Find where the given text appears and provide that cell's center as (X, Y) coordinate. 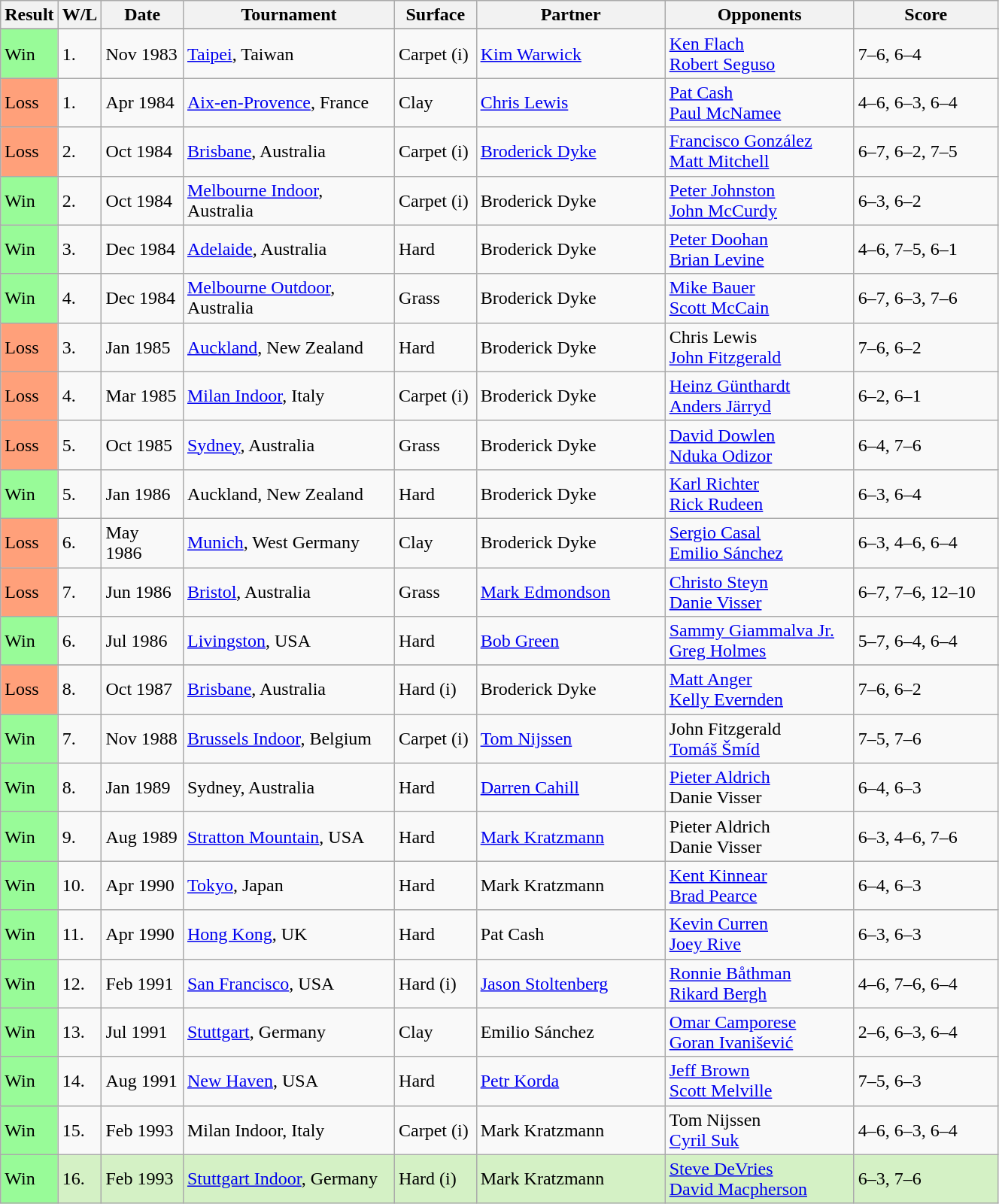
San Francisco, USA (289, 984)
4–6, 7–6, 6–4 (925, 984)
Stuttgart Indoor, Germany (289, 1179)
10. (80, 886)
12. (80, 984)
6–3, 4–6, 6–4 (925, 543)
Omar Camporese Goran Ivanišević (760, 1032)
Kim Warwick (570, 54)
Pat Cash Paul McNamee (760, 102)
Date (143, 15)
Nov 1983 (143, 54)
Stratton Mountain, USA (289, 836)
Christo Steyn Danie Visser (760, 591)
Heinz Günthardt Anders Järryd (760, 396)
Result (29, 15)
11. (80, 934)
Nov 1988 (143, 738)
Peter Doohan Brian Levine (760, 250)
6–3, 6–2 (925, 200)
Kevin Curren Joey Rive (760, 934)
John Fitzgerald Tomáš Šmíd (760, 738)
Bob Green (570, 641)
Jan 1989 (143, 788)
6–7, 7–6, 12–10 (925, 591)
Jun 1986 (143, 591)
7–6, 6–4 (925, 54)
Taipei, Taiwan (289, 54)
Sammy Giammalva Jr. Greg Holmes (760, 641)
6–3, 6–3 (925, 934)
Jul 1986 (143, 641)
Tom Nijssen (570, 738)
6–2, 6–1 (925, 396)
Aix-en-Provence, France (289, 102)
Melbourne Outdoor, Australia (289, 298)
Jason Stoltenberg (570, 984)
Oct 1985 (143, 445)
Melbourne Indoor, Australia (289, 200)
5–7, 6–4, 6–4 (925, 641)
Jeff Brown Scott Melville (760, 1081)
Tom Nijssen Cyril Suk (760, 1130)
15. (80, 1130)
6–3, 4–6, 7–6 (925, 836)
16. (80, 1179)
Darren Cahill (570, 788)
Bristol, Australia (289, 591)
2–6, 6–3, 6–4 (925, 1032)
Francisco González Matt Mitchell (760, 152)
Ronnie Båthman Rikard Bergh (760, 984)
Tournament (289, 15)
Oct 1987 (143, 690)
9. (80, 836)
Mar 1985 (143, 396)
Aug 1991 (143, 1081)
7–5, 7–6 (925, 738)
Stuttgart, Germany (289, 1032)
Feb 1991 (143, 984)
Brussels Indoor, Belgium (289, 738)
Apr 1984 (143, 102)
W/L (80, 15)
Sergio Casal Emilio Sánchez (760, 543)
Jan 1985 (143, 347)
Matt Anger Kelly Evernden (760, 690)
Opponents (760, 15)
6–7, 6–3, 7–6 (925, 298)
Hong Kong, UK (289, 934)
4–6, 7–5, 6–1 (925, 250)
6–3, 6–4 (925, 493)
Mike Bauer Scott McCain (760, 298)
6–4, 7–6 (925, 445)
New Haven, USA (289, 1081)
Karl Richter Rick Rudeen (760, 493)
Steve DeVries David Macpherson (760, 1179)
Pat Cash (570, 934)
Peter Johnston John McCurdy (760, 200)
Partner (570, 15)
Score (925, 15)
Chris Lewis (570, 102)
Jan 1986 (143, 493)
Ken Flach Robert Seguso (760, 54)
Tokyo, Japan (289, 886)
Emilio Sánchez (570, 1032)
Munich, West Germany (289, 543)
Kent Kinnear Brad Pearce (760, 886)
6–3, 7–6 (925, 1179)
Petr Korda (570, 1081)
13. (80, 1032)
May 1986 (143, 543)
Adelaide, Australia (289, 250)
Chris Lewis John Fitzgerald (760, 347)
Livingston, USA (289, 641)
Surface (436, 15)
6–7, 6–2, 7–5 (925, 152)
Aug 1989 (143, 836)
Jul 1991 (143, 1032)
14. (80, 1081)
7–5, 6–3 (925, 1081)
David Dowlen Nduka Odizor (760, 445)
Mark Edmondson (570, 591)
